For the text-containing cell, return its midpoint in (X, Y) coordinate format. 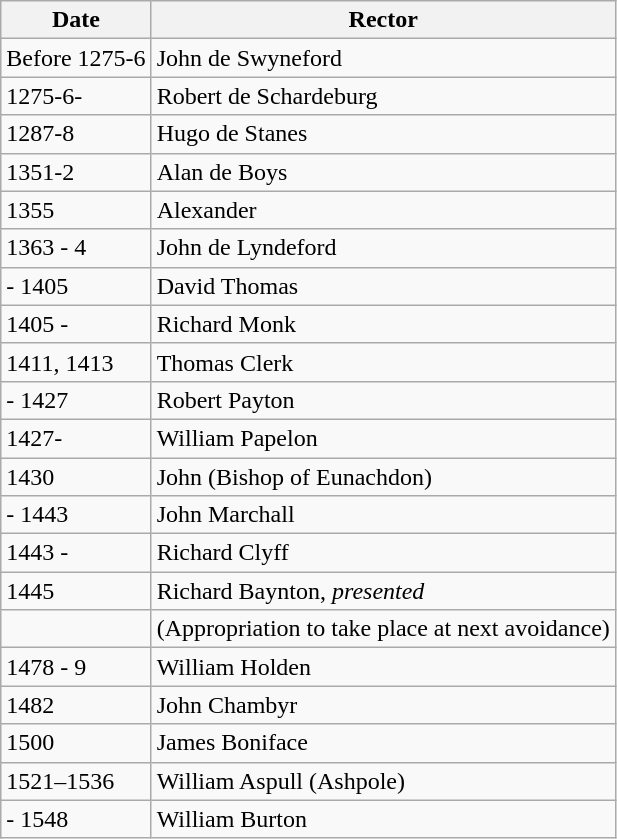
William Papelon (383, 438)
1405 - (76, 324)
Thomas Clerk (383, 362)
1482 (76, 705)
James Boniface (383, 743)
Rector (383, 20)
John (Bishop of Eunachdon) (383, 477)
1355 (76, 210)
1500 (76, 743)
1445 (76, 591)
John Marchall (383, 515)
1363 - 4 (76, 248)
Robert Payton (383, 400)
Alan de Boys (383, 172)
Robert de Schardeburg (383, 96)
- 1443 (76, 515)
- 1548 (76, 819)
(Appropriation to take place at next avoidance) (383, 629)
1478 - 9 (76, 667)
Hugo de Stanes (383, 134)
Richard Clyff (383, 553)
Before 1275-6 (76, 58)
1443 - (76, 553)
Richard Monk (383, 324)
1275-6- (76, 96)
1430 (76, 477)
William Burton (383, 819)
David Thomas (383, 286)
Alexander (383, 210)
- 1405 (76, 286)
John de Lyndeford (383, 248)
John Chambyr (383, 705)
1521–1536 (76, 781)
1287-8 (76, 134)
- 1427 (76, 400)
Date (76, 20)
William Holden (383, 667)
1351-2 (76, 172)
1427- (76, 438)
1411, 1413 (76, 362)
Richard Baynton, presented (383, 591)
John de Swyneford (383, 58)
William Aspull (Ashpole) (383, 781)
